Output the [X, Y] coordinate of the center of the cell containing the given text.  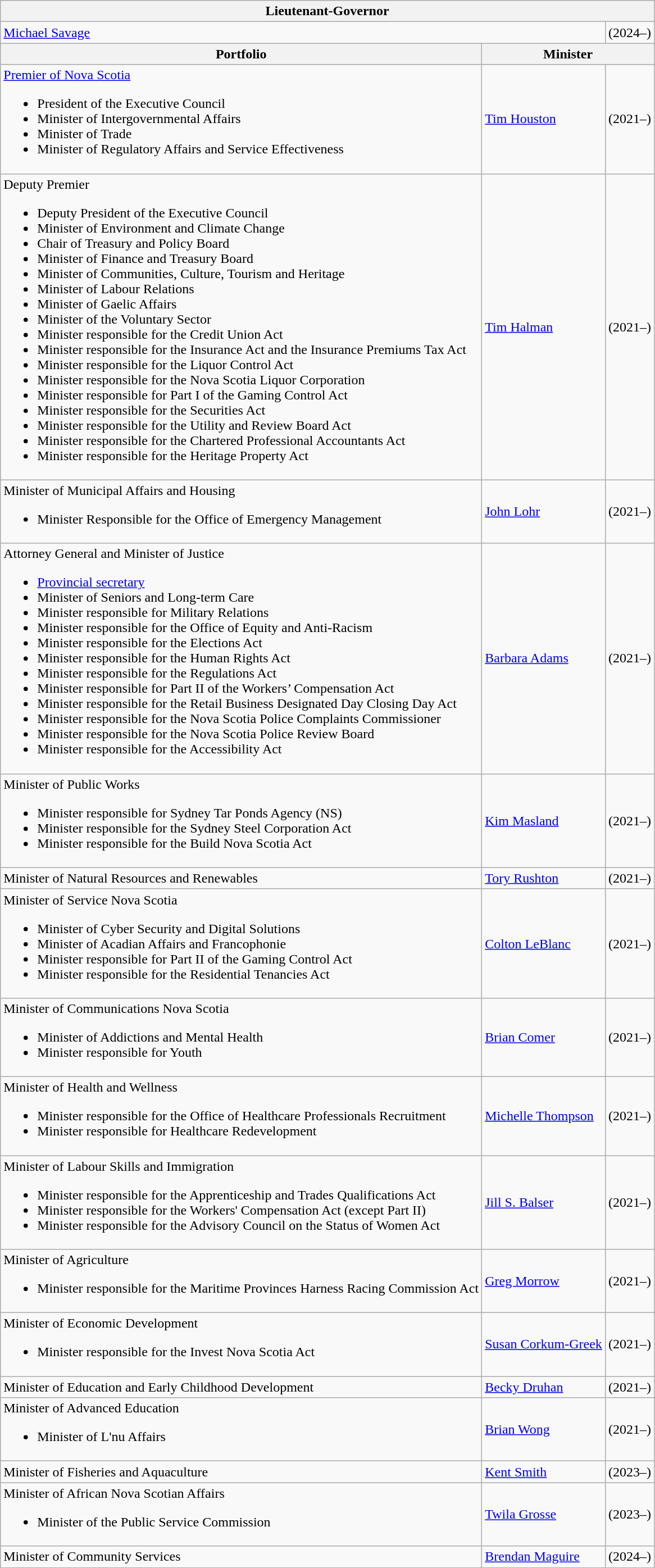
Minister of Community Services [242, 1557]
Minister [568, 54]
Lieutenant-Governor [327, 11]
Minister of Fisheries and Aquaculture [242, 1472]
Tim Houston [544, 119]
Brendan Maguire [544, 1557]
Kim Masland [544, 820]
Tory Rushton [544, 878]
Minister of AgricultureMinister responsible for the Maritime Provinces Harness Racing Commission Act [242, 1281]
Portfolio [242, 54]
Twila Grosse [544, 1515]
Colton LeBlanc [544, 943]
Minister of Advanced EducationMinister of L'nu Affairs [242, 1429]
Minister of Municipal Affairs and HousingMinister Responsible for the Office of Emergency Management [242, 511]
Brian Wong [544, 1429]
Susan Corkum-Greek [544, 1345]
Becky Druhan [544, 1387]
Minister of African Nova Scotian AffairsMinister of the Public Service Commission [242, 1515]
Greg Morrow [544, 1281]
Kent Smith [544, 1472]
Tim Halman [544, 327]
John Lohr [544, 511]
Minister of Economic DevelopmentMinister responsible for the Invest Nova Scotia Act [242, 1345]
Michael Savage [303, 33]
Minister of Natural Resources and Renewables [242, 878]
Minister of Education and Early Childhood Development [242, 1387]
Barbara Adams [544, 658]
Michelle Thompson [544, 1116]
Brian Comer [544, 1037]
Jill S. Balser [544, 1202]
Minister of Communications Nova ScotiaMinister of Addictions and Mental HealthMinister responsible for Youth [242, 1037]
